Return (X, Y) of the center of cell containing provided text 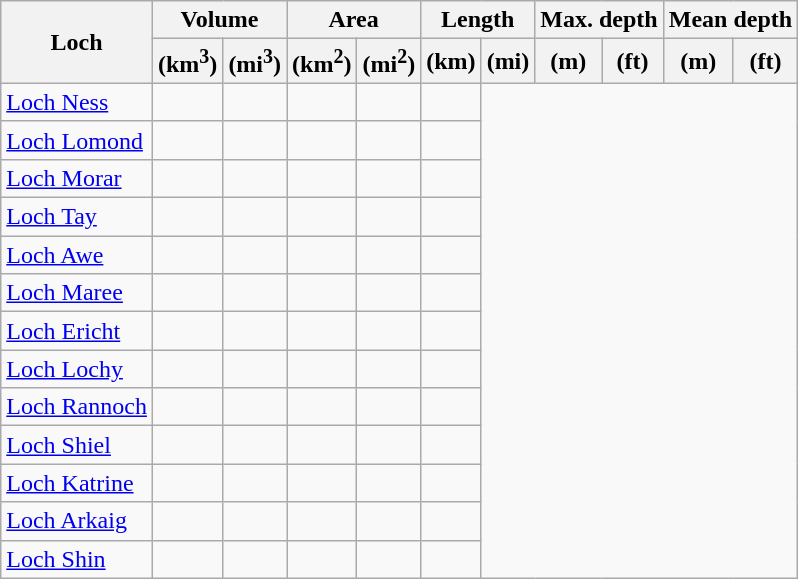
Loch Rannoch (77, 407)
(mi) (508, 62)
Loch Shiel (77, 445)
Loch Awe (77, 255)
Loch Maree (77, 293)
Area (354, 20)
Loch Shin (77, 559)
Max. depth (599, 20)
(km2) (322, 62)
Length (478, 20)
Volume (219, 20)
Mean depth (730, 20)
Loch Lomond (77, 140)
(km) (451, 62)
Loch Morar (77, 178)
Loch (77, 42)
Loch Tay (77, 217)
Loch Ness (77, 102)
(mi2) (389, 62)
Loch Katrine (77, 483)
Loch Lochy (77, 369)
(mi3) (255, 62)
Loch Ericht (77, 331)
Loch Arkaig (77, 521)
(km3) (187, 62)
